For the text-containing cell, return its midpoint in (x, y) coordinate format. 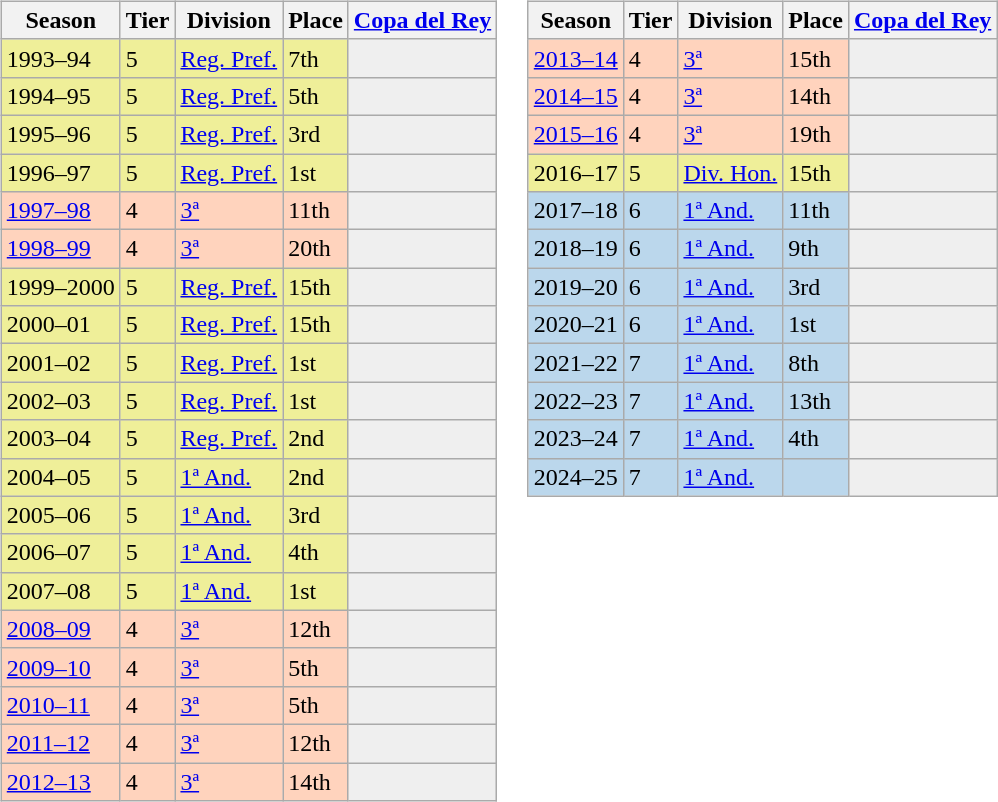
19th (816, 134)
2019–20 (576, 287)
1998–99 (60, 249)
9th (816, 249)
1996–97 (60, 173)
1999–2000 (60, 287)
8th (816, 363)
1993–94 (60, 58)
2005–06 (60, 515)
2018–19 (576, 249)
2016–17 (576, 173)
Div. Hon. (730, 173)
2004–05 (60, 477)
2003–04 (60, 439)
13th (816, 401)
1997–98 (60, 211)
2007–08 (60, 591)
2002–03 (60, 401)
2017–18 (576, 211)
2011–12 (60, 743)
2015–16 (576, 134)
2021–22 (576, 363)
2001–02 (60, 363)
2014–15 (576, 96)
2008–09 (60, 629)
20th (316, 249)
2024–25 (576, 477)
1994–95 (60, 96)
1995–96 (60, 134)
2012–13 (60, 781)
2009–10 (60, 667)
2023–24 (576, 439)
2006–07 (60, 553)
2013–14 (576, 58)
2020–21 (576, 325)
7th (316, 58)
2000–01 (60, 325)
2022–23 (576, 401)
2010–11 (60, 705)
